Extract the (x, y) coordinate from the center of the cell holding the provided text.  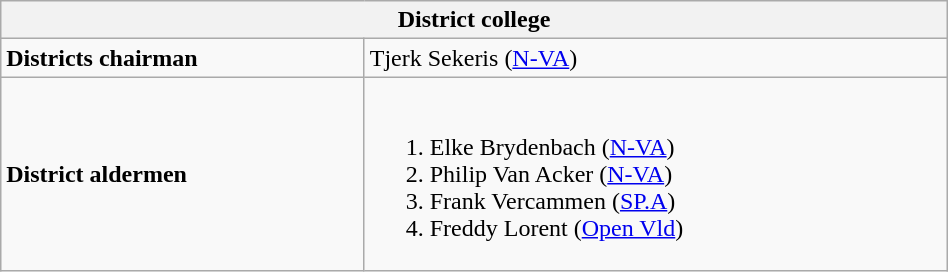
Tjerk Sekeris (N-VA) (656, 58)
Elke Brydenbach (N-VA)Philip Van Acker (N-VA)Frank Vercammen (SP.A)Freddy Lorent (Open Vld) (656, 174)
Districts chairman (182, 58)
District college (474, 20)
District aldermen (182, 174)
